Identify which cell holds the provided text, then report its (x, y) central coordinate. 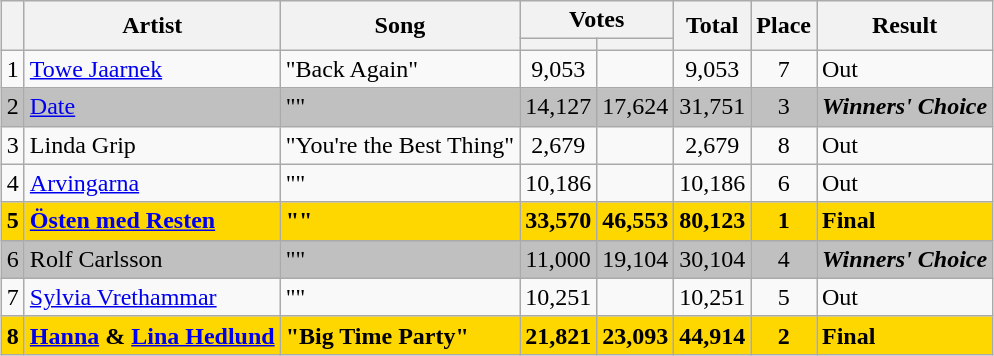
44,914 (712, 335)
46,553 (636, 221)
Linda Grip (152, 145)
Rolf Carlsson (152, 259)
14,127 (558, 107)
Result (904, 26)
Date (152, 107)
Song (400, 26)
"Back Again" (400, 69)
"Big Time Party" (400, 335)
Arvingarna (152, 183)
Place (784, 26)
Östen med Resten (152, 221)
80,123 (712, 221)
11,000 (558, 259)
30,104 (712, 259)
19,104 (636, 259)
17,624 (636, 107)
33,570 (558, 221)
Sylvia Vrethammar (152, 297)
Votes (597, 20)
Artist (152, 26)
Total (712, 26)
"You're the Best Thing" (400, 145)
23,093 (636, 335)
Hanna & Lina Hedlund (152, 335)
21,821 (558, 335)
Towe Jaarnek (152, 69)
31,751 (712, 107)
